Return the (x, y) coordinate for the center point of the cell that contains the specified text.  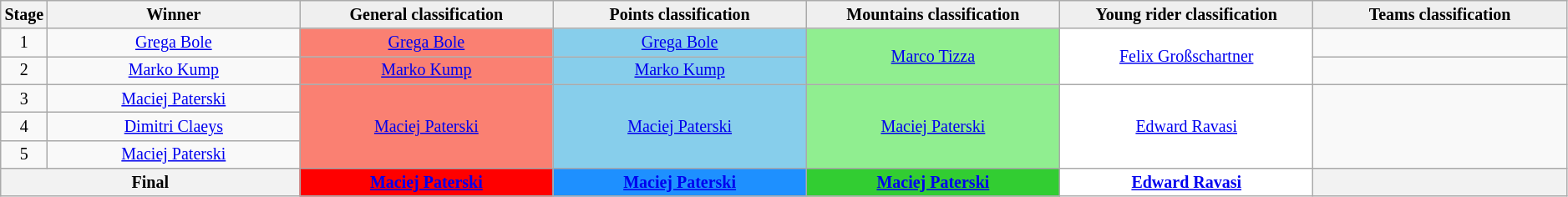
Marco Tizza (932, 57)
General classification (426, 15)
Points classification (680, 15)
Young rider classification (1186, 15)
Winner (174, 15)
Felix Großschartner (1186, 57)
1 (24, 43)
2 (24, 70)
Mountains classification (932, 15)
Dimitri Claeys (174, 127)
Final (150, 182)
Teams classification (1440, 15)
3 (24, 98)
4 (24, 127)
Stage (24, 15)
5 (24, 154)
